For the text-containing cell, return its midpoint in [X, Y] coordinate format. 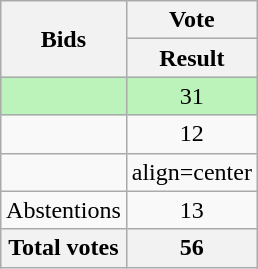
31 [192, 96]
align=center [192, 172]
Total votes [64, 248]
Bids [64, 39]
Vote [192, 20]
Abstentions [64, 210]
56 [192, 248]
13 [192, 210]
Result [192, 58]
12 [192, 134]
